Determine the (X, Y) coordinate at the center of the cell enclosing the given text.  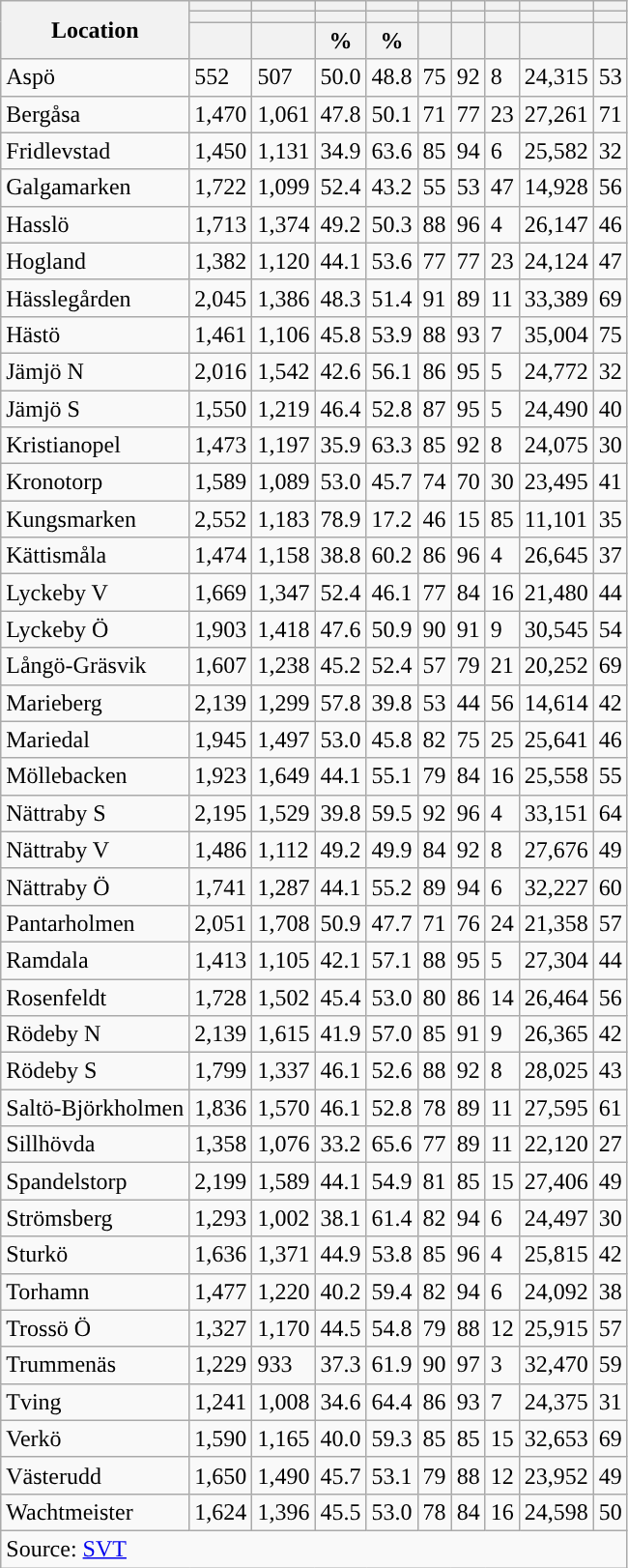
1,923 (220, 776)
1,945 (220, 740)
2,051 (220, 923)
1,669 (220, 593)
1,105 (284, 960)
32,227 (557, 886)
Rödeby S (95, 1071)
Marieberg (95, 703)
1,461 (220, 334)
1,106 (284, 334)
Kättismåla (95, 556)
55.1 (392, 776)
17.2 (392, 519)
1,486 (220, 850)
14,614 (557, 703)
Tving (95, 1402)
24,315 (557, 77)
1,131 (284, 151)
32,653 (557, 1438)
21,480 (557, 593)
Fridlevstad (95, 151)
552 (220, 77)
24,772 (557, 371)
50 (611, 1512)
21 (502, 666)
1,713 (220, 224)
24,092 (557, 1292)
87 (435, 409)
1,299 (284, 703)
1,165 (284, 1438)
55.2 (392, 886)
1,728 (220, 997)
Sillhövda (95, 1145)
1,358 (220, 1145)
57.0 (392, 1034)
Nättraby Ö (95, 886)
63.6 (392, 151)
Bergåsa (95, 114)
1,590 (220, 1438)
52.6 (392, 1071)
1,158 (284, 556)
2,552 (220, 519)
Lyckeby V (95, 593)
61 (611, 1108)
1,418 (284, 629)
933 (284, 1365)
63.3 (392, 446)
1,741 (220, 886)
1,903 (220, 629)
48.3 (340, 298)
Trummenäs (95, 1365)
25,815 (557, 1255)
Västerudd (95, 1475)
40.0 (340, 1438)
1,490 (284, 1475)
59.3 (392, 1438)
34.6 (340, 1402)
51.4 (392, 298)
26,365 (557, 1034)
Ramdala (95, 960)
23,952 (557, 1475)
Mariedal (95, 740)
53.6 (392, 261)
56.1 (392, 371)
507 (284, 77)
34.9 (340, 151)
41 (611, 482)
40 (611, 409)
Hogland (95, 261)
1,386 (284, 298)
61.4 (392, 1218)
Saltö-Björkholmen (95, 1108)
21,358 (557, 923)
1,477 (220, 1292)
45.5 (340, 1512)
1,836 (220, 1108)
1,293 (220, 1218)
25,582 (557, 151)
47.7 (392, 923)
1,112 (284, 850)
1,615 (284, 1034)
27,595 (557, 1108)
60.2 (392, 556)
Spandelstorp (95, 1181)
78.9 (340, 519)
30,545 (557, 629)
27,406 (557, 1181)
50.3 (392, 224)
47.8 (340, 114)
Kristianopel (95, 446)
1,542 (284, 371)
20,252 (557, 666)
59.4 (392, 1292)
1,636 (220, 1255)
24,497 (557, 1218)
54.9 (392, 1181)
53.8 (392, 1255)
2,199 (220, 1181)
44.9 (340, 1255)
80 (435, 997)
25 (502, 740)
Hästö (95, 334)
24,375 (557, 1402)
2,195 (220, 813)
81 (435, 1181)
1,650 (220, 1475)
37.3 (340, 1365)
42.6 (340, 371)
Sturkö (95, 1255)
1,337 (284, 1071)
1,241 (220, 1402)
35.9 (340, 446)
23,495 (557, 482)
54 (611, 629)
1,197 (284, 446)
1,220 (284, 1292)
27 (611, 1145)
76 (468, 923)
64.4 (392, 1402)
50.0 (340, 77)
33.2 (340, 1145)
1,550 (220, 409)
53.1 (392, 1475)
1,570 (284, 1108)
50.1 (392, 114)
97 (468, 1365)
38.1 (340, 1218)
Trossö Ö (95, 1328)
Nättraby S (95, 813)
14,928 (557, 188)
26,147 (557, 224)
1,382 (220, 261)
1,327 (220, 1328)
53.9 (392, 334)
37 (611, 556)
57.1 (392, 960)
1,374 (284, 224)
3 (502, 1365)
25,558 (557, 776)
1,002 (284, 1218)
1,008 (284, 1402)
28,025 (557, 1071)
27,676 (557, 850)
48.8 (392, 77)
1,229 (220, 1365)
59 (611, 1365)
Location (95, 30)
1,371 (284, 1255)
25,641 (557, 740)
Galgamarken (95, 188)
24 (502, 923)
2,016 (220, 371)
2,045 (220, 298)
1,170 (284, 1328)
1,061 (284, 114)
1,473 (220, 446)
1,219 (284, 409)
14 (502, 997)
1,649 (284, 776)
Nättraby V (95, 850)
1,708 (284, 923)
Hässlegården (95, 298)
33,151 (557, 813)
64 (611, 813)
1,099 (284, 188)
24,598 (557, 1512)
1,238 (284, 666)
1,450 (220, 151)
Kungsmarken (95, 519)
Wachtmeister (95, 1512)
1,347 (284, 593)
65.6 (392, 1145)
47.6 (340, 629)
1,413 (220, 960)
25,915 (557, 1328)
24,490 (557, 409)
54.8 (392, 1328)
41.9 (340, 1034)
44.5 (340, 1328)
1,624 (220, 1512)
1,287 (284, 886)
43.2 (392, 188)
40.2 (340, 1292)
Rödeby N (95, 1034)
1,120 (284, 261)
49.9 (392, 850)
32,470 (557, 1365)
1,474 (220, 556)
1,183 (284, 519)
22,120 (557, 1145)
Kronotorp (95, 482)
Pantarholmen (95, 923)
38 (611, 1292)
1,607 (220, 666)
46.4 (340, 409)
24,075 (557, 446)
Verkö (95, 1438)
33,389 (557, 298)
Torhamn (95, 1292)
Hasslö (95, 224)
45.4 (340, 997)
42.1 (340, 960)
24,124 (557, 261)
35 (611, 519)
70 (468, 482)
1,722 (220, 188)
27,261 (557, 114)
45.2 (340, 666)
26,645 (557, 556)
38.8 (340, 556)
Source: SVT (315, 1549)
31 (611, 1402)
1,799 (220, 1071)
Jämjö S (95, 409)
Aspö (95, 77)
1,470 (220, 114)
Möllebacken (95, 776)
57.8 (340, 703)
60 (611, 886)
Strömsberg (95, 1218)
43 (611, 1071)
1,089 (284, 482)
1,502 (284, 997)
59.5 (392, 813)
26,464 (557, 997)
61.9 (392, 1365)
Lyckeby Ö (95, 629)
1,396 (284, 1512)
35,004 (557, 334)
11,101 (557, 519)
74 (435, 482)
Jämjö N (95, 371)
Långö-Gräsvik (95, 666)
1,497 (284, 740)
27,304 (557, 960)
1,076 (284, 1145)
Rosenfeldt (95, 997)
1,529 (284, 813)
